Determine the (X, Y) coordinate at the center of the cell enclosing the given text.  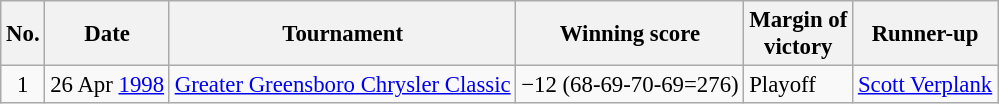
Winning score (630, 34)
Greater Greensboro Chrysler Classic (342, 85)
Playoff (798, 85)
Date (107, 34)
26 Apr 1998 (107, 85)
No. (23, 34)
Runner-up (926, 34)
Scott Verplank (926, 85)
Tournament (342, 34)
1 (23, 85)
Margin ofvictory (798, 34)
−12 (68-69-70-69=276) (630, 85)
